From the cell containing the given text, extract its center point as (x, y) coordinate. 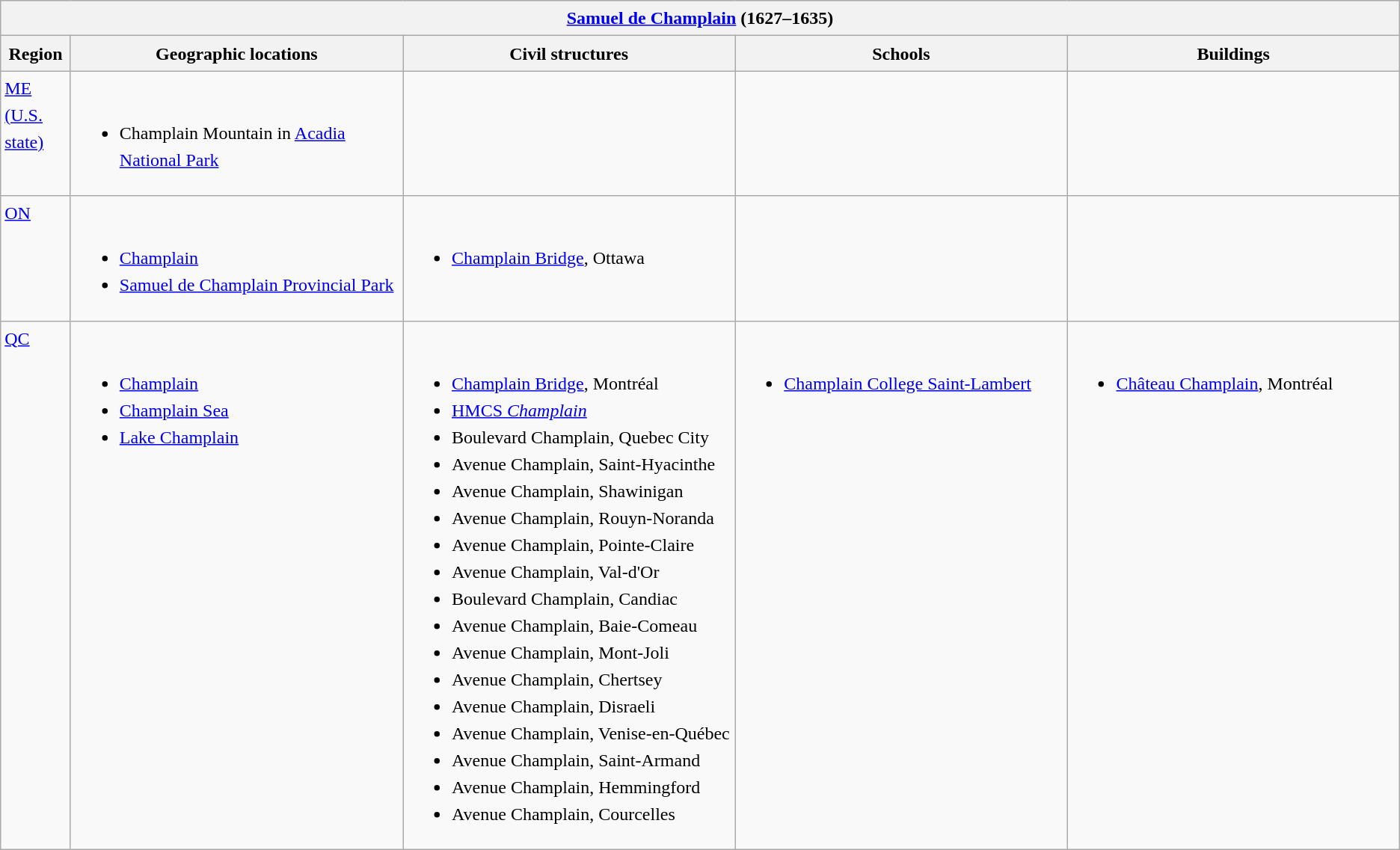
Samuel de Champlain (1627–1635) (700, 18)
Champlain Bridge, Ottawa (568, 259)
Schools (901, 54)
Château Champlain, Montréal (1233, 585)
ChamplainSamuel de Champlain Provincial Park (236, 259)
QC (36, 585)
Champlain College Saint-Lambert (901, 585)
Geographic locations (236, 54)
ChamplainChamplain SeaLake Champlain (236, 585)
Region (36, 54)
Champlain Mountain in Acadia National Park (236, 133)
ON (36, 259)
Civil structures (568, 54)
ME (U.S. state) (36, 133)
Buildings (1233, 54)
